Capture the cell that displays the provided text and extract its (X, Y) central coordinate. 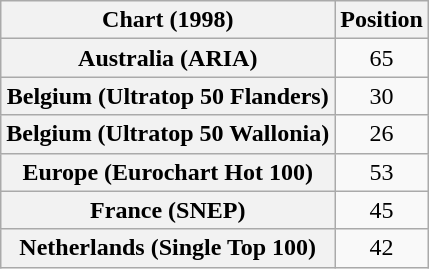
Belgium (Ultratop 50 Flanders) (168, 96)
Europe (Eurochart Hot 100) (168, 172)
65 (382, 58)
45 (382, 210)
Australia (ARIA) (168, 58)
Chart (1998) (168, 20)
Netherlands (Single Top 100) (168, 248)
Position (382, 20)
26 (382, 134)
30 (382, 96)
France (SNEP) (168, 210)
42 (382, 248)
Belgium (Ultratop 50 Wallonia) (168, 134)
53 (382, 172)
